Extract the [x, y] coordinate from the center of the cell holding the provided text.  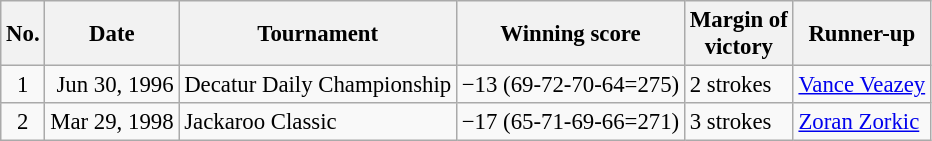
Runner-up [862, 34]
2 [23, 122]
Vance Veazey [862, 85]
−13 (69-72-70-64=275) [570, 85]
Margin ofvictory [738, 34]
1 [23, 85]
Decatur Daily Championship [318, 85]
3 strokes [738, 122]
−17 (65-71-69-66=271) [570, 122]
Winning score [570, 34]
Zoran Zorkic [862, 122]
Date [112, 34]
No. [23, 34]
Mar 29, 1998 [112, 122]
Jackaroo Classic [318, 122]
Tournament [318, 34]
2 strokes [738, 85]
Jun 30, 1996 [112, 85]
